Identify which cell holds the provided text, then report its [x, y] central coordinate. 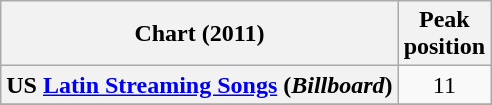
US Latin Streaming Songs (Billboard) [200, 85]
11 [444, 85]
Peakposition [444, 34]
Chart (2011) [200, 34]
